Pinpoint the cell where the given text exists, returning its [X, Y] midpoint coordinate. 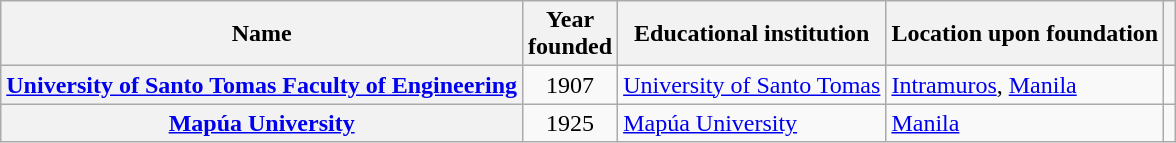
Educational institution [752, 34]
Location upon foundation [1025, 34]
1925 [570, 123]
1907 [570, 85]
University of Santo Tomas [752, 85]
Name [262, 34]
Manila [1025, 123]
Yearfounded [570, 34]
Intramuros, Manila [1025, 85]
University of Santo Tomas Faculty of Engineering [262, 85]
